Identify which cell holds the provided text, then report its [x, y] central coordinate. 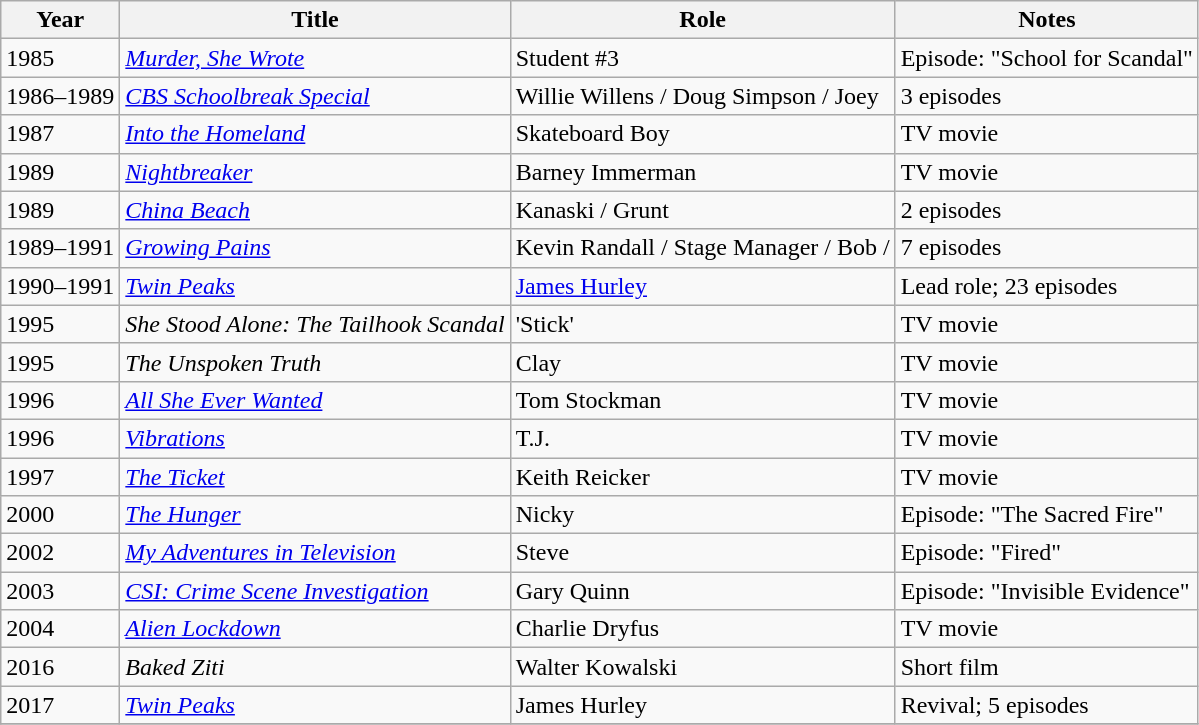
Clay [702, 362]
Role [702, 20]
Lead role; 23 episodes [1046, 286]
Kevin Randall / Stage Manager / Bob / [702, 248]
All She Ever Wanted [315, 400]
Short film [1046, 667]
Walter Kowalski [702, 667]
Baked Ziti [315, 667]
Keith Reicker [702, 477]
Revival; 5 episodes [1046, 705]
CSI: Crime Scene Investigation [315, 591]
Year [60, 20]
2 episodes [1046, 210]
Steve [702, 553]
Notes [1046, 20]
Title [315, 20]
Episode: "Fired" [1046, 553]
3 episodes [1046, 96]
My Adventures in Television [315, 553]
2016 [60, 667]
Skateboard Boy [702, 134]
2002 [60, 553]
1989–1991 [60, 248]
2000 [60, 515]
2003 [60, 591]
Episode: "Invisible Evidence" [1046, 591]
1985 [60, 58]
Student #3 [702, 58]
2017 [60, 705]
'Stick' [702, 324]
1997 [60, 477]
1990–1991 [60, 286]
The Ticket [315, 477]
Growing Pains [315, 248]
Murder, She Wrote [315, 58]
Nightbreaker [315, 172]
Alien Lockdown [315, 629]
CBS Schoolbreak Special [315, 96]
Nicky [702, 515]
She Stood Alone: The Tailhook Scandal [315, 324]
Into the Homeland [315, 134]
1986–1989 [60, 96]
Vibrations [315, 438]
T.J. [702, 438]
China Beach [315, 210]
Kanaski / Grunt [702, 210]
Episode: "The Sacred Fire" [1046, 515]
Willie Willens / Doug Simpson / Joey [702, 96]
Charlie Dryfus [702, 629]
The Hunger [315, 515]
Episode: "School for Scandal" [1046, 58]
Gary Quinn [702, 591]
Tom Stockman [702, 400]
2004 [60, 629]
Barney Immerman [702, 172]
1987 [60, 134]
7 episodes [1046, 248]
The Unspoken Truth [315, 362]
